From the cell containing the given text, extract its center point as (X, Y) coordinate. 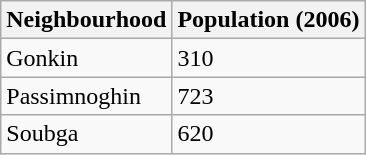
310 (268, 58)
723 (268, 96)
Soubga (86, 134)
620 (268, 134)
Neighbourhood (86, 20)
Population (2006) (268, 20)
Gonkin (86, 58)
Passimnoghin (86, 96)
